Determine the [x, y] coordinate at the center of the cell enclosing the given text.  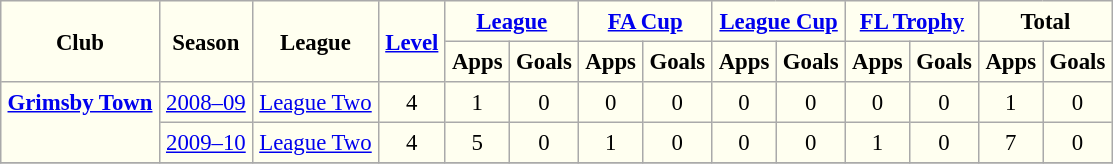
Season [206, 42]
7 [1011, 142]
League Cup [778, 21]
5 [477, 142]
FA Cup [646, 21]
2009–10 [206, 142]
Grimsby Town [80, 122]
FL Trophy [912, 21]
Level [412, 42]
Total [1046, 21]
Club [80, 42]
2008–09 [206, 102]
